For the text-containing cell, return its midpoint in (x, y) coordinate format. 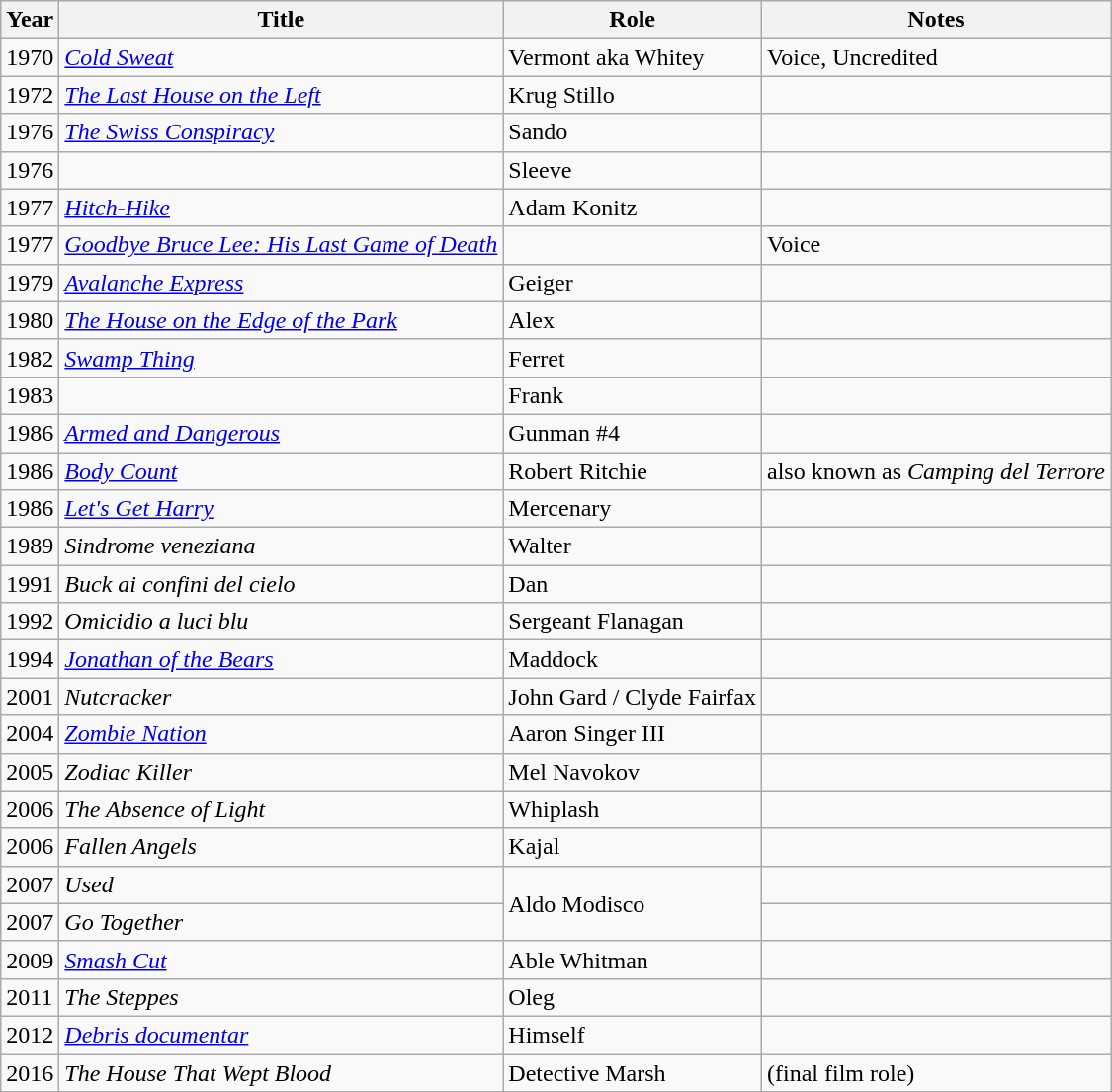
Frank (633, 395)
Alex (633, 320)
2011 (30, 997)
Armed and Dangerous (281, 433)
Detective Marsh (633, 1072)
The Steppes (281, 997)
Debris documentar (281, 1035)
Goodbye Bruce Lee: His Last Game of Death (281, 245)
Vermont aka Whitey (633, 57)
Sergeant Flanagan (633, 622)
Buck ai confini del cielo (281, 584)
also known as Camping del Terrore (935, 471)
Adam Konitz (633, 208)
Mercenary (633, 509)
Gunman #4 (633, 433)
Maddock (633, 659)
Swamp Thing (281, 358)
Role (633, 20)
Himself (633, 1035)
1994 (30, 659)
1979 (30, 283)
2012 (30, 1035)
Smash Cut (281, 960)
Sleeve (633, 170)
Walter (633, 546)
2004 (30, 734)
1989 (30, 546)
Kajal (633, 847)
Ferret (633, 358)
The House That Wept Blood (281, 1072)
2001 (30, 697)
Geiger (633, 283)
The Last House on the Left (281, 95)
Oleg (633, 997)
Let's Get Harry (281, 509)
Sindrome veneziana (281, 546)
2016 (30, 1072)
Go Together (281, 922)
Robert Ritchie (633, 471)
Hitch-Hike (281, 208)
Dan (633, 584)
Zodiac Killer (281, 772)
Krug Stillo (633, 95)
1992 (30, 622)
Aldo Modisco (633, 903)
Voice, Uncredited (935, 57)
Whiplash (633, 809)
The Absence of Light (281, 809)
Year (30, 20)
Mel Navokov (633, 772)
The House on the Edge of the Park (281, 320)
Title (281, 20)
Body Count (281, 471)
1991 (30, 584)
Omicidio a luci blu (281, 622)
Voice (935, 245)
1972 (30, 95)
1970 (30, 57)
2009 (30, 960)
Cold Sweat (281, 57)
John Gard / Clyde Fairfax (633, 697)
Aaron Singer III (633, 734)
The Swiss Conspiracy (281, 132)
Fallen Angels (281, 847)
Sando (633, 132)
Notes (935, 20)
Nutcracker (281, 697)
Able Whitman (633, 960)
2005 (30, 772)
Used (281, 884)
Jonathan of the Bears (281, 659)
Zombie Nation (281, 734)
1982 (30, 358)
1983 (30, 395)
1980 (30, 320)
(final film role) (935, 1072)
Avalanche Express (281, 283)
